Detect which cell encompasses the target text, then output its (X, Y) center coordinate. 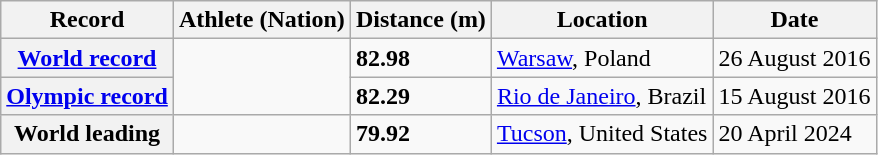
Olympic record (88, 96)
Date (794, 20)
Athlete (Nation) (262, 20)
Distance (m) (420, 20)
Location (602, 20)
World leading (88, 134)
79.92 (420, 134)
World record (88, 58)
15 August 2016 (794, 96)
Rio de Janeiro, Brazil (602, 96)
82.98 (420, 58)
Tucson, United States (602, 134)
Record (88, 20)
26 August 2016 (794, 58)
20 April 2024 (794, 134)
Warsaw, Poland (602, 58)
82.29 (420, 96)
